Pinpoint the cell where the given text exists, returning its [X, Y] midpoint coordinate. 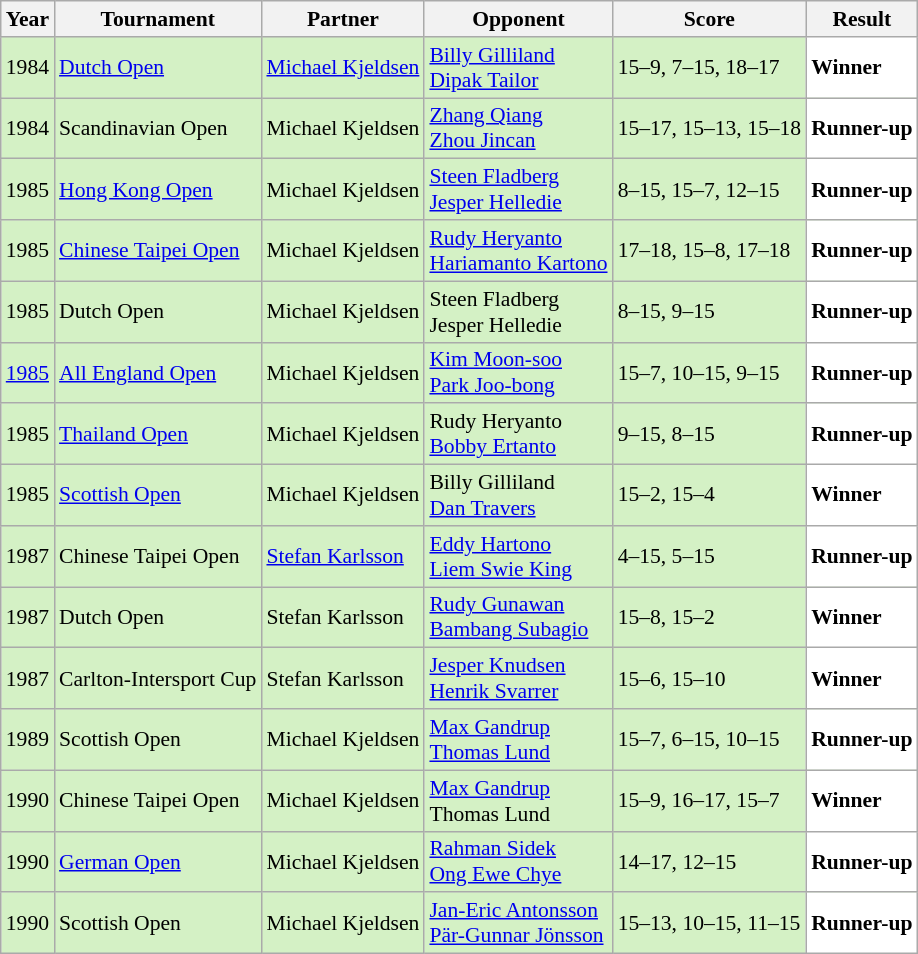
15–13, 10–15, 11–15 [710, 924]
Rahman Sidek Ong Ewe Chye [518, 862]
Kim Moon-soo Park Joo-bong [518, 372]
Rudy Gunawan Bambang Subagio [518, 618]
Billy Gilliland Dipak Tailor [518, 68]
German Open [158, 862]
Opponent [518, 19]
8–15, 15–7, 12–15 [710, 190]
Hong Kong Open [158, 190]
Zhang Qiang Zhou Jincan [518, 128]
17–18, 15–8, 17–18 [710, 250]
14–17, 12–15 [710, 862]
Eddy Hartono Liem Swie King [518, 556]
Jesper Knudsen Henrik Svarrer [518, 678]
Billy Gilliland Dan Travers [518, 496]
Thailand Open [158, 434]
15–9, 16–17, 15–7 [710, 800]
Partner [342, 19]
15–2, 15–4 [710, 496]
Year [28, 19]
Result [862, 19]
15–8, 15–2 [710, 618]
15–7, 6–15, 10–15 [710, 740]
15–6, 15–10 [710, 678]
8–15, 9–15 [710, 312]
1989 [28, 740]
15–7, 10–15, 9–15 [710, 372]
Scandinavian Open [158, 128]
15–17, 15–13, 15–18 [710, 128]
All England Open [158, 372]
Rudy Heryanto Bobby Ertanto [518, 434]
4–15, 5–15 [710, 556]
Score [710, 19]
Tournament [158, 19]
15–9, 7–15, 18–17 [710, 68]
Jan-Eric Antonsson Pär-Gunnar Jönsson [518, 924]
Carlton-Intersport Cup [158, 678]
Rudy Heryanto Hariamanto Kartono [518, 250]
9–15, 8–15 [710, 434]
